Locate the cell with the specified text and output its (X, Y) center coordinate. 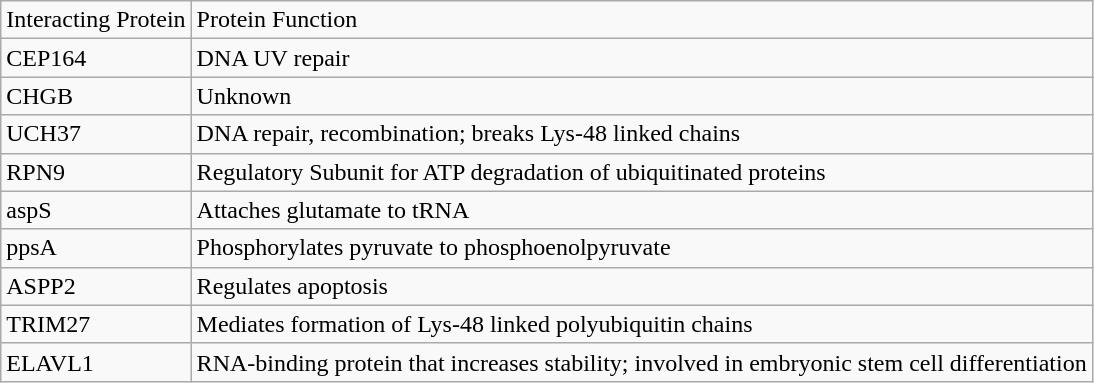
TRIM27 (96, 324)
Mediates formation of Lys-48 linked polyubiquitin chains (642, 324)
Phosphorylates pyruvate to phosphoenolpyruvate (642, 248)
DNA repair, recombination; breaks Lys-48 linked chains (642, 134)
RNA-binding protein that increases stability; involved in embryonic stem cell differentiation (642, 362)
CHGB (96, 96)
aspS (96, 210)
CEP164 (96, 58)
UCH37 (96, 134)
ELAVL1 (96, 362)
Regulates apoptosis (642, 286)
Regulatory Subunit for ATP degradation of ubiquitinated proteins (642, 172)
Protein Function (642, 20)
DNA UV repair (642, 58)
RPN9 (96, 172)
ppsA (96, 248)
Attaches glutamate to tRNA (642, 210)
Unknown (642, 96)
Interacting Protein (96, 20)
ASPP2 (96, 286)
